Pinpoint the cell where the given text exists, returning its (x, y) midpoint coordinate. 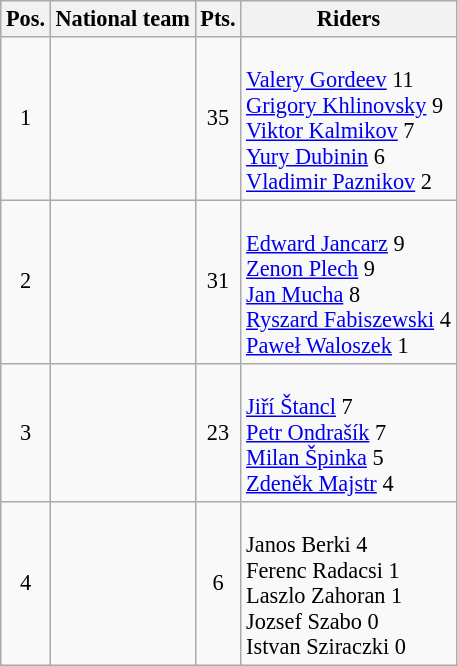
6 (218, 582)
Riders (348, 19)
Edward Jancarz 9 Zenon Plech 9 Jan Mucha 8 Ryszard Fabiszewski 4 Paweł Waloszek 1 (348, 282)
National team (122, 19)
3 (26, 432)
Pos. (26, 19)
2 (26, 282)
35 (218, 118)
Jiří Štancl 7 Petr Ondrašík 7 Milan Špinka 5 Zdeněk Majstr 4 (348, 432)
4 (26, 582)
Pts. (218, 19)
Janos Berki 4 Ferenc Radacsi 1 Laszlo Zahoran 1 Jozsef Szabo 0 Istvan Sziraczki 0 (348, 582)
31 (218, 282)
Valery Gordeev 11 Grigory Khlinovsky 9 Viktor Kalmikov 7 Yury Dubinin 6 Vladimir Paznikov 2 (348, 118)
23 (218, 432)
1 (26, 118)
